Return [x, y] of the center of cell containing provided text 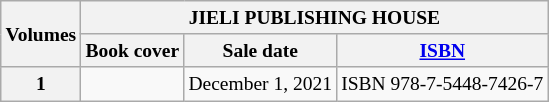
JIELI PUBLISHING HOUSE [314, 18]
ISBN [442, 50]
December 1, 2021 [260, 84]
Volumes [41, 34]
Sale date [260, 50]
Book cover [132, 50]
ISBN 978-7-5448-7426-7 [442, 84]
1 [41, 84]
